Pinpoint the cell where the given text exists, returning its (x, y) midpoint coordinate. 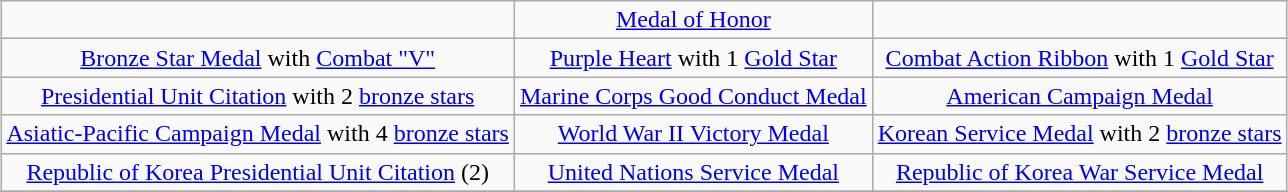
Combat Action Ribbon with 1 Gold Star (1080, 58)
United Nations Service Medal (693, 172)
Medal of Honor (693, 20)
Marine Corps Good Conduct Medal (693, 96)
Presidential Unit Citation with 2 bronze stars (258, 96)
American Campaign Medal (1080, 96)
Republic of Korea Presidential Unit Citation (2) (258, 172)
Purple Heart with 1 Gold Star (693, 58)
Asiatic-Pacific Campaign Medal with 4 bronze stars (258, 134)
Republic of Korea War Service Medal (1080, 172)
World War II Victory Medal (693, 134)
Bronze Star Medal with Combat "V" (258, 58)
Korean Service Medal with 2 bronze stars (1080, 134)
